Return the (X, Y) coordinate for the center point of the cell that contains the specified text.  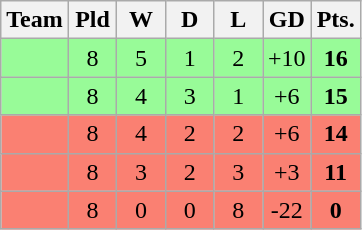
+3 (288, 172)
W (142, 20)
11 (336, 172)
GD (288, 20)
5 (142, 58)
Pld (92, 20)
L (238, 20)
14 (336, 134)
D (190, 20)
15 (336, 96)
+10 (288, 58)
Team (35, 20)
16 (336, 58)
-22 (288, 210)
Pts. (336, 20)
